Extract the [X, Y] coordinate from the center of the cell holding the provided text.  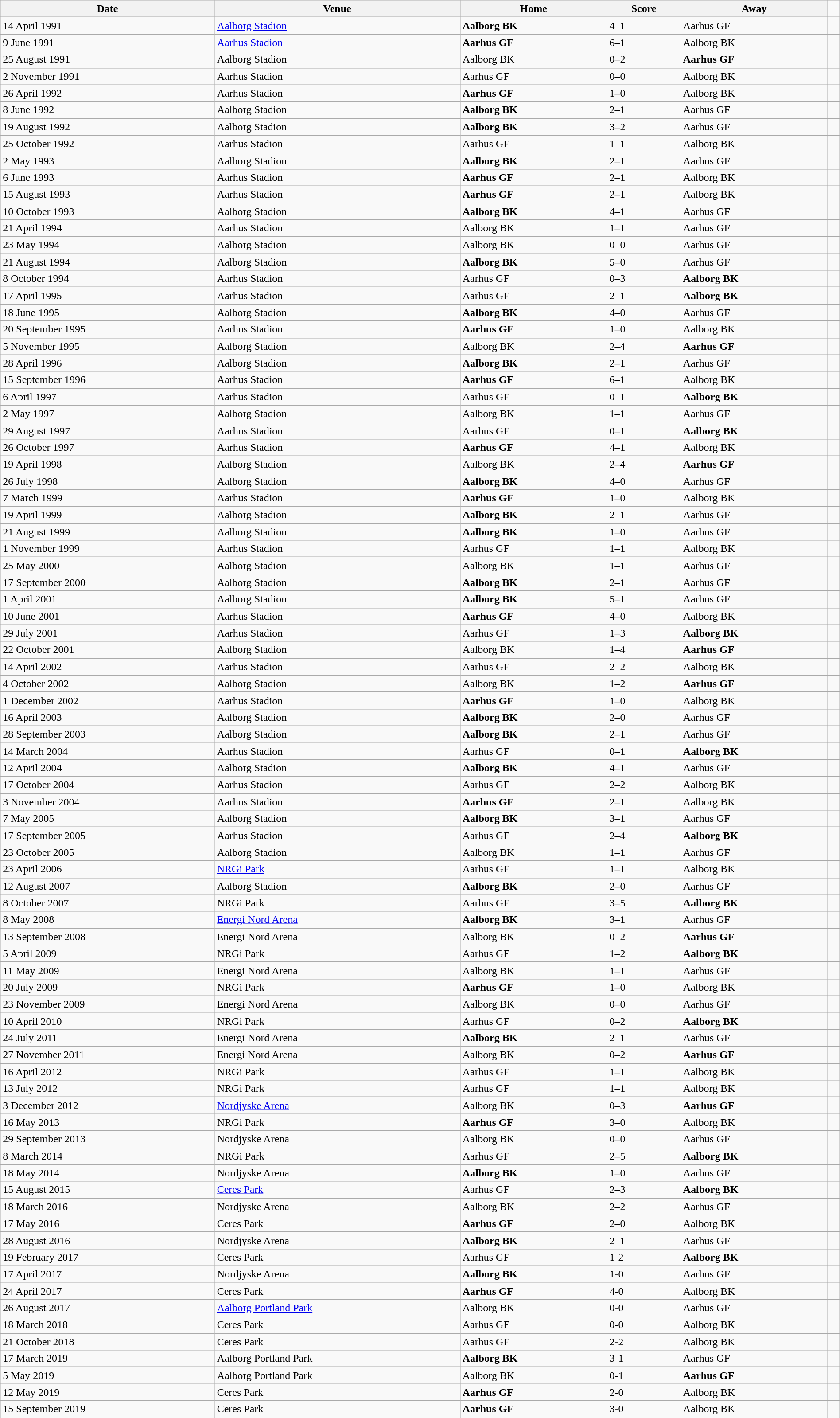
13 September 2008 [107, 937]
18 March 2018 [107, 1325]
23 April 2006 [107, 869]
9 June 1991 [107, 43]
27 November 2011 [107, 1055]
25 August 1991 [107, 59]
18 June 1995 [107, 313]
0-1 [644, 1375]
21 October 2018 [107, 1342]
28 September 2003 [107, 734]
1–4 [644, 650]
29 August 1997 [107, 430]
3–2 [644, 127]
21 April 1994 [107, 228]
7 May 2005 [107, 819]
3-0 [644, 1409]
13 July 2012 [107, 1089]
5–0 [644, 262]
16 May 2013 [107, 1122]
21 August 1999 [107, 532]
2 November 1991 [107, 76]
16 April 2003 [107, 717]
2-0 [644, 1392]
Away [754, 9]
8 October 1994 [107, 279]
Home [533, 9]
1–3 [644, 633]
1 April 2001 [107, 599]
17 April 2017 [107, 1274]
3-1 [644, 1359]
6 April 1997 [107, 397]
10 October 1993 [107, 211]
5–1 [644, 599]
2 May 1993 [107, 160]
1-0 [644, 1274]
19 April 1999 [107, 515]
2 May 1997 [107, 414]
17 September 2005 [107, 836]
25 October 1992 [107, 144]
3–0 [644, 1122]
8 March 2014 [107, 1156]
8 October 2007 [107, 903]
10 April 2010 [107, 1021]
18 May 2014 [107, 1173]
29 September 2013 [107, 1139]
14 April 1991 [107, 26]
7 March 1999 [107, 498]
22 October 2001 [107, 650]
20 July 2009 [107, 987]
11 May 2009 [107, 970]
8 May 2008 [107, 920]
15 August 1993 [107, 194]
29 July 2001 [107, 633]
15 September 1996 [107, 380]
28 August 2016 [107, 1240]
2-2 [644, 1342]
14 March 2004 [107, 751]
28 April 1996 [107, 363]
21 August 1994 [107, 262]
18 March 2016 [107, 1207]
17 May 2016 [107, 1223]
12 August 2007 [107, 886]
6 June 1993 [107, 177]
1 December 2002 [107, 700]
Date [107, 9]
4 October 2002 [107, 684]
15 August 2015 [107, 1190]
12 April 2004 [107, 768]
12 May 2019 [107, 1392]
23 May 1994 [107, 245]
5 May 2019 [107, 1375]
19 February 2017 [107, 1257]
Venue [337, 9]
25 May 2000 [107, 566]
3 December 2012 [107, 1105]
2–3 [644, 1190]
17 March 2019 [107, 1359]
8 June 1992 [107, 110]
23 November 2009 [107, 1004]
1 November 1999 [107, 549]
19 August 1992 [107, 127]
17 April 1995 [107, 296]
10 June 2001 [107, 616]
16 April 2012 [107, 1072]
15 September 2019 [107, 1409]
19 April 1998 [107, 464]
5 November 1995 [107, 346]
26 August 2017 [107, 1308]
1-2 [644, 1257]
Score [644, 9]
26 April 1992 [107, 93]
3–5 [644, 903]
17 October 2004 [107, 785]
4-0 [644, 1291]
5 April 2009 [107, 953]
14 April 2002 [107, 667]
23 October 2005 [107, 852]
26 July 1998 [107, 481]
24 April 2017 [107, 1291]
24 July 2011 [107, 1038]
3 November 2004 [107, 802]
2–5 [644, 1156]
17 September 2000 [107, 582]
26 October 1997 [107, 447]
20 September 1995 [107, 329]
